Return (X, Y) of the center of cell containing provided text 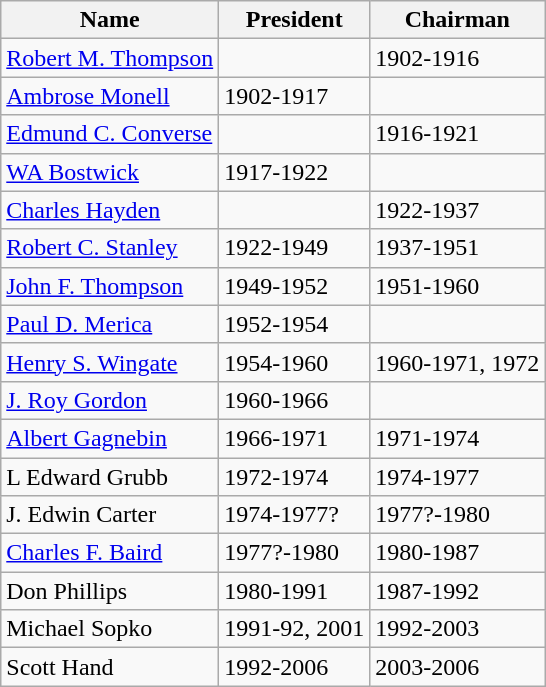
1992-2006 (294, 667)
1974-1977? (294, 515)
Michael Sopko (110, 629)
1922-1937 (458, 210)
John F. Thompson (110, 286)
1966-1971 (294, 438)
L Edward Grubb (110, 477)
1922-1949 (294, 248)
1916-1921 (458, 134)
1960-1966 (294, 400)
Henry S. Wingate (110, 362)
Charles Hayden (110, 210)
Robert M. Thompson (110, 58)
Robert C. Stanley (110, 248)
Paul D. Merica (110, 324)
1960-1971, 1972 (458, 362)
1980-1987 (458, 553)
J. Edwin Carter (110, 515)
1954-1960 (294, 362)
1991-92, 2001 (294, 629)
1949-1952 (294, 286)
President (294, 20)
Ambrose Monell (110, 96)
Edmund C. Converse (110, 134)
1992-2003 (458, 629)
J. Roy Gordon (110, 400)
1971-1974 (458, 438)
1951-1960 (458, 286)
Albert Gagnebin (110, 438)
1980-1991 (294, 591)
1937-1951 (458, 248)
Don Phillips (110, 591)
1952-1954 (294, 324)
Charles F. Baird (110, 553)
1972-1974 (294, 477)
1917-1922 (294, 172)
Chairman (458, 20)
1974-1977 (458, 477)
1987-1992 (458, 591)
Name (110, 20)
1902-1916 (458, 58)
WA Bostwick (110, 172)
Scott Hand (110, 667)
2003-2006 (458, 667)
1902-1917 (294, 96)
